Output the [x, y] coordinate of the center of the cell containing the given text.  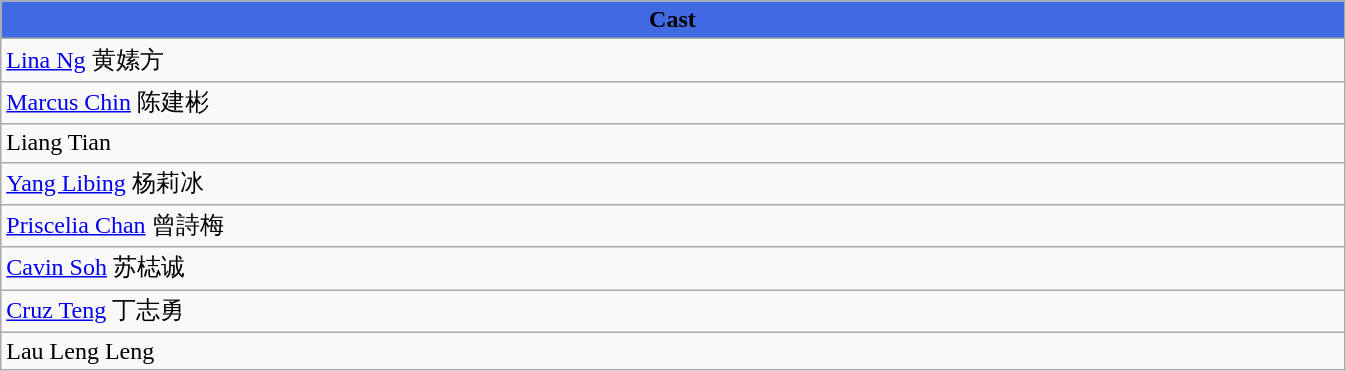
Marcus Chin 陈建彬 [672, 102]
Lina Ng 黄嫊方 [672, 60]
Cruz Teng 丁志勇 [672, 312]
Liang Tian [672, 143]
Cast [672, 20]
Priscelia Chan 曾詩梅 [672, 226]
Cavin Soh 苏梽诚 [672, 268]
Yang Libing 杨莉冰 [672, 184]
Lau Leng Leng [672, 351]
